Identify which cell holds the provided text, then report its [x, y] central coordinate. 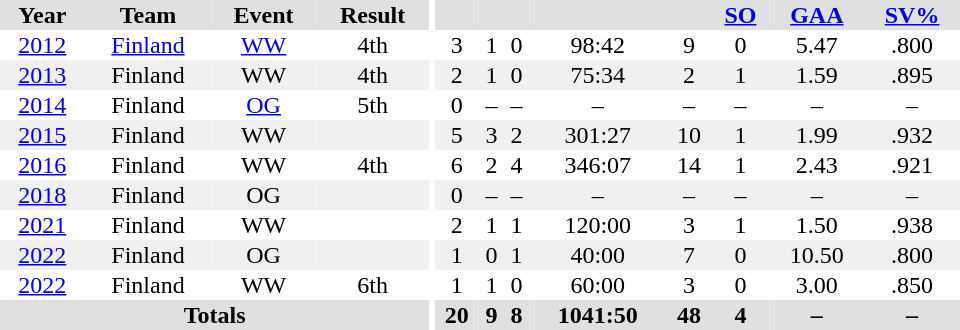
120:00 [598, 225]
2015 [42, 135]
40:00 [598, 255]
346:07 [598, 165]
SV% [912, 15]
Team [148, 15]
5 [456, 135]
5.47 [818, 45]
Year [42, 15]
2013 [42, 75]
48 [690, 315]
3.00 [818, 285]
.938 [912, 225]
1.99 [818, 135]
301:27 [598, 135]
.850 [912, 285]
.895 [912, 75]
2016 [42, 165]
14 [690, 165]
60:00 [598, 285]
SO [740, 15]
20 [456, 315]
2021 [42, 225]
6 [456, 165]
10 [690, 135]
5th [372, 105]
98:42 [598, 45]
1041:50 [598, 315]
Totals [214, 315]
7 [690, 255]
6th [372, 285]
2014 [42, 105]
1.59 [818, 75]
Event [264, 15]
2012 [42, 45]
10.50 [818, 255]
2018 [42, 195]
75:34 [598, 75]
.921 [912, 165]
1.50 [818, 225]
8 [516, 315]
Result [372, 15]
2.43 [818, 165]
.932 [912, 135]
GAA [818, 15]
